Extract the [X, Y] coordinate from the center of the cell holding the provided text.  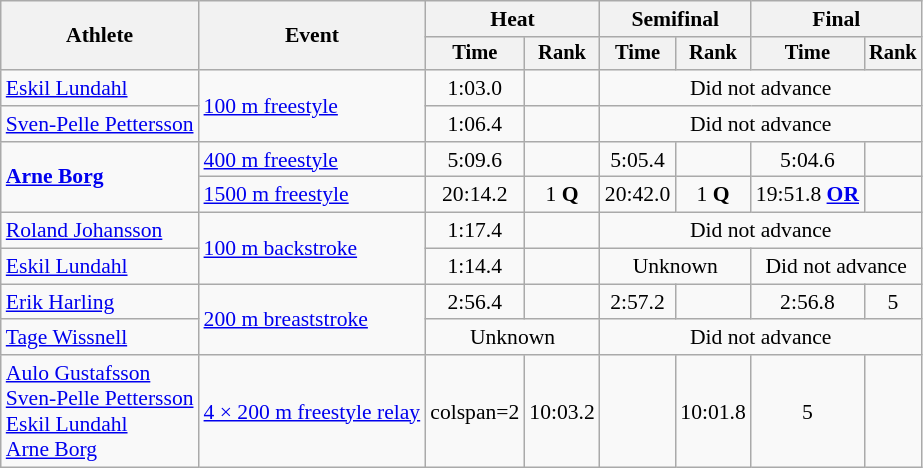
Athlete [100, 36]
1:06.4 [474, 124]
200 m breaststroke [312, 320]
4 × 200 m freestyle relay [312, 411]
100 m backstroke [312, 248]
2:56.4 [474, 302]
1:14.4 [474, 267]
Final [836, 19]
19:51.8 OR [808, 195]
Erik Harling [100, 302]
5:05.4 [638, 160]
10:03.2 [562, 411]
Arne Borg [100, 178]
2:56.8 [808, 302]
colspan=2 [474, 411]
20:42.0 [638, 195]
1:17.4 [474, 231]
Sven-Pelle Pettersson [100, 124]
10:01.8 [712, 411]
2:57.2 [638, 302]
Roland Johansson [100, 231]
1500 m freestyle [312, 195]
1:03.0 [474, 88]
400 m freestyle [312, 160]
Event [312, 36]
Heat [512, 19]
Tage Wissnell [100, 338]
100 m freestyle [312, 106]
5:09.6 [474, 160]
20:14.2 [474, 195]
Semifinal [676, 19]
Aulo GustafssonSven-Pelle PetterssonEskil LundahlArne Borg [100, 411]
5:04.6 [808, 160]
